Find where the given text appears and provide that cell's center as [x, y] coordinate. 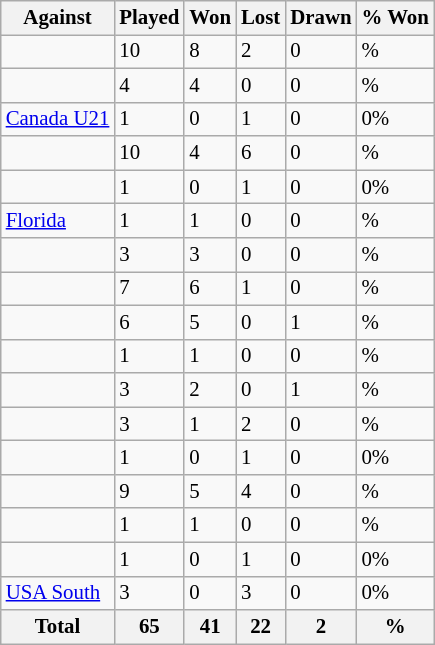
Played [149, 18]
22 [260, 627]
Won [210, 18]
USA South [58, 593]
65 [149, 627]
Against [58, 18]
7 [149, 288]
% Won [396, 18]
41 [210, 627]
Canada U21 [58, 119]
8 [210, 51]
Lost [260, 18]
Florida [58, 221]
Total [58, 627]
9 [149, 491]
Drawn [320, 18]
